Provide the (X, Y) coordinate of the cell's center where the given text is located.  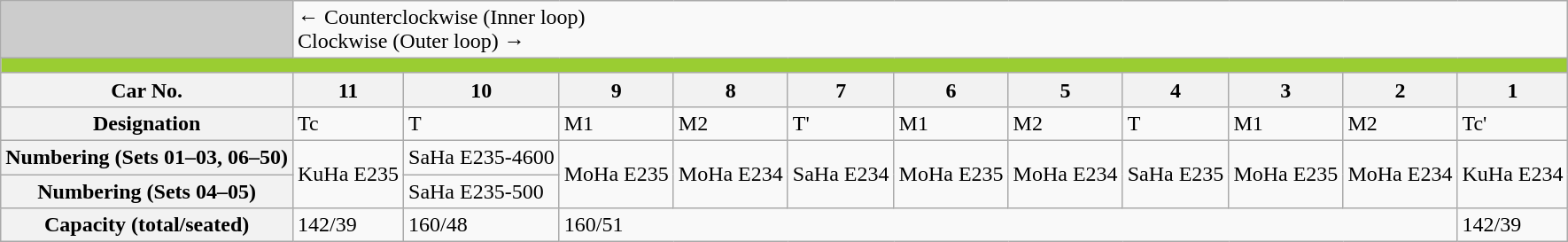
Numbering (Sets 01–03, 06–50) (147, 157)
KuHa E234 (1513, 174)
SaHa E235-4600 (482, 157)
Designation (147, 123)
160/48 (482, 225)
5 (1065, 90)
KuHa E235 (347, 174)
SaHa E235-500 (482, 191)
Tc (347, 123)
Capacity (total/seated) (147, 225)
Numbering (Sets 04–05) (147, 191)
Tc' (1513, 123)
9 (617, 90)
T' (841, 123)
7 (841, 90)
8 (730, 90)
3 (1286, 90)
10 (482, 90)
SaHa E235 (1176, 174)
1 (1513, 90)
SaHa E234 (841, 174)
160/51 (1008, 225)
6 (951, 90)
2 (1400, 90)
4 (1176, 90)
11 (347, 90)
Car No. (147, 90)
← Counterclockwise (Inner loop)Clockwise (Outer loop) → (930, 30)
